Find where the given text appears and provide that cell's center as (x, y) coordinate. 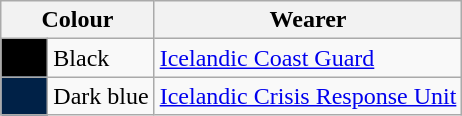
Colour (78, 20)
Wearer (308, 20)
Icelandic Coast Guard (308, 58)
Black (101, 58)
Icelandic Crisis Response Unit (308, 96)
Dark blue (101, 96)
